Capture the cell that displays the provided text and extract its [X, Y] central coordinate. 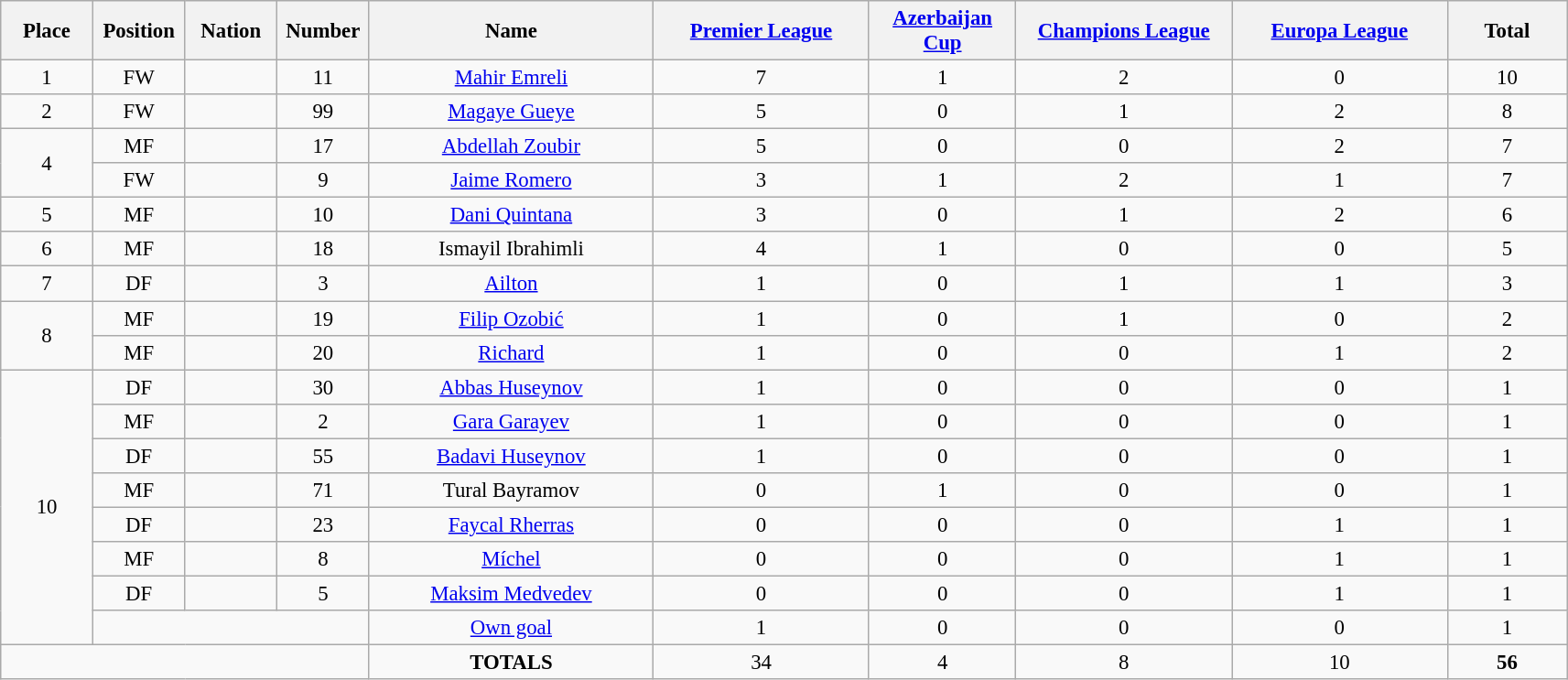
Place [48, 31]
Total [1507, 31]
Tural Bayramov [511, 491]
Abdellah Zoubir [511, 146]
34 [762, 663]
55 [324, 456]
71 [324, 491]
Faycal Rherras [511, 524]
Mahir Emreli [511, 78]
Badavi Huseynov [511, 456]
17 [324, 146]
Azerbaijan Cup [943, 31]
56 [1507, 663]
11 [324, 78]
Name [511, 31]
9 [324, 180]
Maksim Medvedev [511, 593]
18 [324, 250]
TOTALS [511, 663]
Champions League [1124, 31]
Míchel [511, 559]
Ailton [511, 284]
Premier League [762, 31]
Ismayil Ibrahimli [511, 250]
99 [324, 112]
Position [139, 31]
Gara Garayev [511, 421]
Filip Ozobić [511, 318]
Richard [511, 352]
Number [324, 31]
Dani Quintana [511, 215]
Nation [231, 31]
30 [324, 387]
Own goal [511, 628]
Europa League [1340, 31]
Magaye Gueye [511, 112]
20 [324, 352]
23 [324, 524]
Jaime Romero [511, 180]
Abbas Huseynov [511, 387]
19 [324, 318]
